Detect which cell encompasses the target text, then output its (x, y) center coordinate. 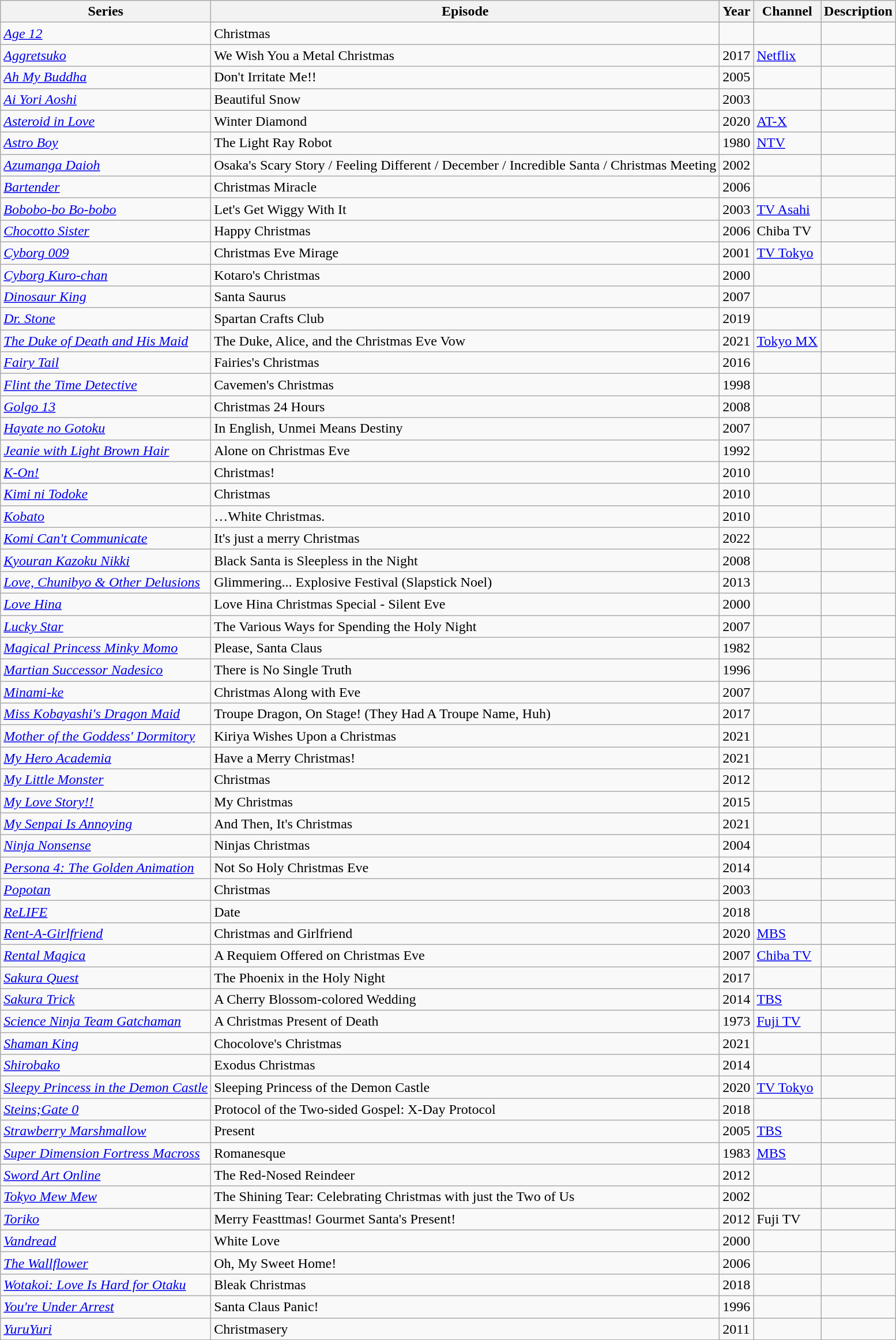
2016 (737, 363)
Merry Feasttmas! Gourmet Santa's Present! (465, 1219)
Astro Boy (106, 143)
A Requiem Offered on Christmas Eve (465, 955)
Troupe Dragon, On Stage! (They Had A Troupe Name, Huh) (465, 714)
Spartan Crafts Club (465, 319)
Minami-ke (106, 692)
A Cherry Blossom-colored Wedding (465, 1000)
Description (859, 12)
Sakura Quest (106, 978)
ReLIFE (106, 911)
In English, Unmei Means Destiny (465, 429)
Oh, My Sweet Home! (465, 1263)
K-On! (106, 472)
Christmas Miracle (465, 187)
Rental Magica (106, 955)
2022 (737, 538)
1973 (737, 1022)
Episode (465, 12)
The Wallflower (106, 1263)
My Little Monster (106, 780)
Wotakoi: Love Is Hard for Otaku (106, 1285)
Lucky Star (106, 626)
NTV (788, 143)
Jeanie with Light Brown Hair (106, 451)
Series (106, 12)
AT-X (788, 121)
1983 (737, 1153)
Bleak Christmas (465, 1285)
Winter Diamond (465, 121)
Cyborg Kuro-chan (106, 275)
Christmas 24 Hours (465, 407)
The Light Ray Robot (465, 143)
Protocol of the Two-sided Gospel: X-Day Protocol (465, 1109)
Christmas and Girlfriend (465, 933)
Mother of the Goddess' Dormitory (106, 736)
Have a Merry Christmas! (465, 758)
Christmas Along with Eve (465, 692)
Love Hina (106, 604)
Chocolove's Christmas (465, 1044)
Hayate no Gotoku (106, 429)
Alone on Christmas Eve (465, 451)
Love, Chunibyo & Other Delusions (106, 582)
Happy Christmas (465, 231)
Kiriya Wishes Upon a Christmas (465, 736)
Sleepy Princess in the Demon Castle (106, 1087)
The Shining Tear: Celebrating Christmas with just the Two of Us (465, 1197)
Kobato (106, 516)
We Wish You a Metal Christmas (465, 55)
Martian Successor Nadesico (106, 670)
The Duke of Death and His Maid (106, 341)
Santa Saurus (465, 297)
Chocotto Sister (106, 231)
Cavemen's Christmas (465, 385)
Rent-A-Girlfriend (106, 933)
Sakura Trick (106, 1000)
Age 12 (106, 33)
Christmas! (465, 472)
Science Ninja Team Gatchaman (106, 1022)
Azumanga Daioh (106, 165)
Kimi ni Todoke (106, 494)
2013 (737, 582)
Popotan (106, 889)
2019 (737, 319)
Date (465, 911)
1998 (737, 385)
Not So Holy Christmas Eve (465, 868)
Shirobako (106, 1065)
The Duke, Alice, and the Christmas Eve Vow (465, 341)
Black Santa is Sleepless in the Night (465, 560)
TV Asahi (788, 209)
And Then, It's Christmas (465, 824)
Ninjas Christmas (465, 846)
Asteroid in Love (106, 121)
Tokyo Mew Mew (106, 1197)
My Senpai Is Annoying (106, 824)
It's just a merry Christmas (465, 538)
Ai Yori Aoshi (106, 99)
Beautiful Snow (465, 99)
A Christmas Present of Death (465, 1022)
Kyouran Kazoku Nikki (106, 560)
Flint the Time Detective (106, 385)
Fairies's Christmas (465, 363)
1992 (737, 451)
Sleeping Princess of the Demon Castle (465, 1087)
Magical Princess Minky Momo (106, 648)
Super Dimension Fortress Macross (106, 1153)
My Love Story!! (106, 802)
Ah My Buddha (106, 77)
Fairy Tail (106, 363)
1982 (737, 648)
Aggretsuko (106, 55)
The Various Ways for Spending the Holy Night (465, 626)
2011 (737, 1328)
Miss Kobayashi's Dragon Maid (106, 714)
The Red-Nosed Reindeer (465, 1175)
Komi Can't Communicate (106, 538)
1980 (737, 143)
Sword Art Online (106, 1175)
YuruYuri (106, 1328)
White Love (465, 1241)
Exodus Christmas (465, 1065)
Romanesque (465, 1153)
Don't Irritate Me!! (465, 77)
…White Christmas. (465, 516)
Dinosaur King (106, 297)
Please, Santa Claus (465, 648)
Bartender (106, 187)
Vandread (106, 1241)
Ninja Nonsense (106, 846)
The Phoenix in the Holy Night (465, 978)
There is No Single Truth (465, 670)
Cyborg 009 (106, 253)
Channel (788, 12)
Persona 4: The Golden Animation (106, 868)
Strawberry Marshmallow (106, 1131)
Tokyo MX (788, 341)
Bobobo-bo Bo-bobo (106, 209)
Year (737, 12)
Dr. Stone (106, 319)
Osaka's Scary Story / Feeling Different / December / Incredible Santa / Christmas Meeting (465, 165)
Netflix (788, 55)
2004 (737, 846)
2001 (737, 253)
Steins;Gate 0 (106, 1109)
Kotaro's Christmas (465, 275)
You're Under Arrest (106, 1307)
Shaman King (106, 1044)
Toriko (106, 1219)
Christmas Eve Mirage (465, 253)
My Christmas (465, 802)
Present (465, 1131)
Let's Get Wiggy With It (465, 209)
Santa Claus Panic! (465, 1307)
Golgo 13 (106, 407)
Glimmering... Explosive Festival (Slapstick Noel) (465, 582)
My Hero Academia (106, 758)
Christmasery (465, 1328)
Love Hina Christmas Special - Silent Eve (465, 604)
2015 (737, 802)
